Extract the [X, Y] coordinate from the center of the cell holding the provided text.  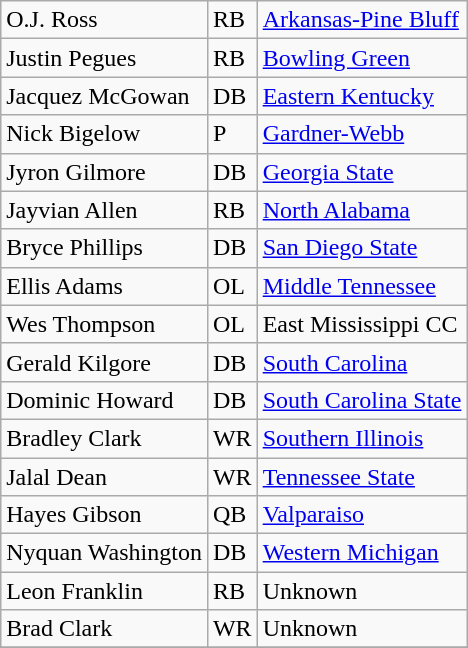
South Carolina [362, 362]
Southern Illinois [362, 438]
North Alabama [362, 210]
Nick Bigelow [104, 134]
Valparaiso [362, 515]
Bowling Green [362, 58]
P [232, 134]
Leon Franklin [104, 591]
Middle Tennessee [362, 286]
East Mississippi CC [362, 324]
Gerald Kilgore [104, 362]
Georgia State [362, 172]
Jyron Gilmore [104, 172]
QB [232, 515]
Dominic Howard [104, 400]
San Diego State [362, 248]
Jayvian Allen [104, 210]
Eastern Kentucky [362, 96]
Hayes Gibson [104, 515]
Bradley Clark [104, 438]
Ellis Adams [104, 286]
Jacquez McGowan [104, 96]
Jalal Dean [104, 477]
South Carolina State [362, 400]
Western Michigan [362, 553]
Arkansas-Pine Bluff [362, 20]
Wes Thompson [104, 324]
Nyquan Washington [104, 553]
Bryce Phillips [104, 248]
Justin Pegues [104, 58]
Tennessee State [362, 477]
Gardner-Webb [362, 134]
Brad Clark [104, 629]
O.J. Ross [104, 20]
